Extract the (x, y) coordinate from the center of the cell holding the provided text.  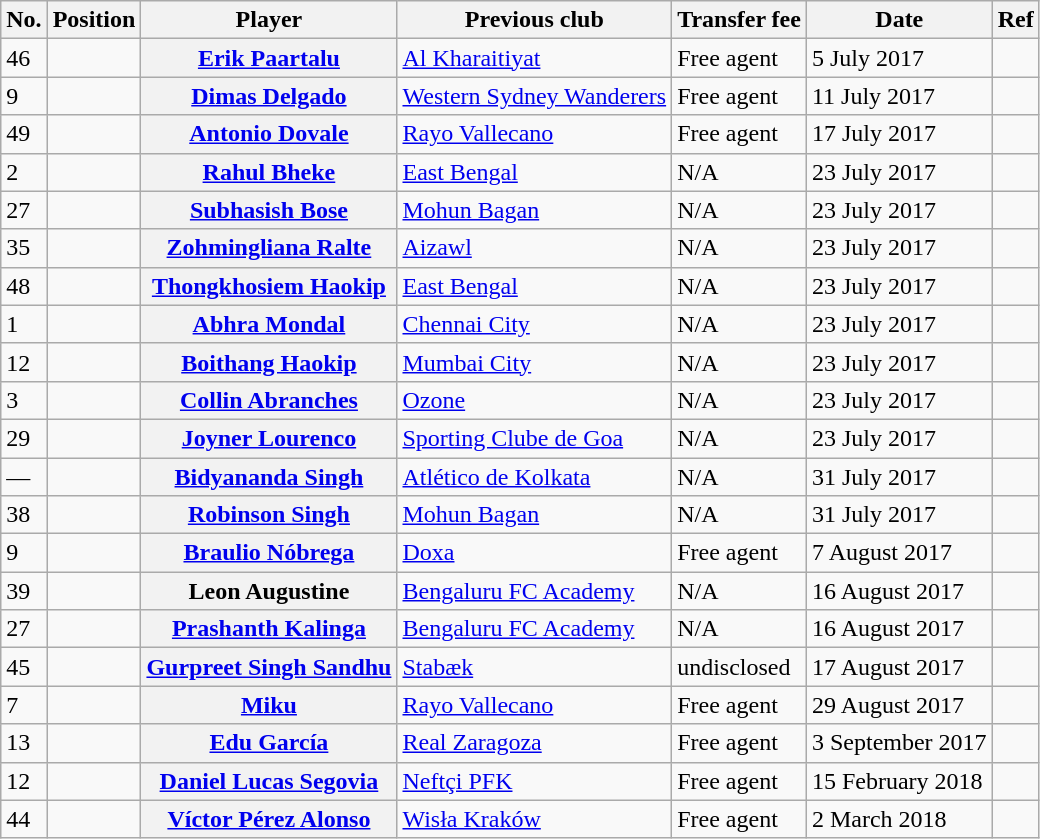
Stabæk (534, 667)
Ref (1016, 20)
Date (899, 20)
Aizawl (534, 248)
Al Kharaitiyat (534, 58)
35 (24, 248)
49 (24, 134)
17 July 2017 (899, 134)
7 August 2017 (899, 553)
15 February 2018 (899, 781)
Chennai City (534, 324)
Edu García (269, 743)
Mumbai City (534, 362)
Víctor Pérez Alonso (269, 819)
Doxa (534, 553)
Prashanth Kalinga (269, 629)
44 (24, 819)
No. (24, 20)
Western Sydney Wanderers (534, 96)
7 (24, 705)
1 (24, 324)
Bidyananda Singh (269, 477)
Neftçi PFK (534, 781)
39 (24, 591)
3 September 2017 (899, 743)
13 (24, 743)
29 (24, 438)
48 (24, 286)
Atlético de Kolkata (534, 477)
Daniel Lucas Segovia (269, 781)
5 July 2017 (899, 58)
Collin Abranches (269, 400)
Gurpreet Singh Sandhu (269, 667)
Sporting Clube de Goa (534, 438)
Real Zaragoza (534, 743)
Antonio Dovale (269, 134)
2 (24, 172)
Braulio Nóbrega (269, 553)
Player (269, 20)
— (24, 477)
Previous club (534, 20)
Dimas Delgado (269, 96)
Boithang Haokip (269, 362)
29 August 2017 (899, 705)
11 July 2017 (899, 96)
undisclosed (740, 667)
45 (24, 667)
3 (24, 400)
Rahul Bheke (269, 172)
Wisła Kraków (534, 819)
Erik Paartalu (269, 58)
38 (24, 515)
Transfer fee (740, 20)
Miku (269, 705)
Robinson Singh (269, 515)
Subhasish Bose (269, 210)
2 March 2018 (899, 819)
17 August 2017 (899, 667)
Ozone (534, 400)
Leon Augustine (269, 591)
46 (24, 58)
Position (94, 20)
Thongkhosiem Haokip (269, 286)
Joyner Lourenco (269, 438)
Zohmingliana Ralte (269, 248)
Abhra Mondal (269, 324)
